Detect which cell encompasses the target text, then output its [X, Y] center coordinate. 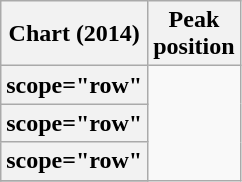
Peakposition [194, 34]
Chart (2014) [74, 34]
